Detect which cell encompasses the target text, then output its [x, y] center coordinate. 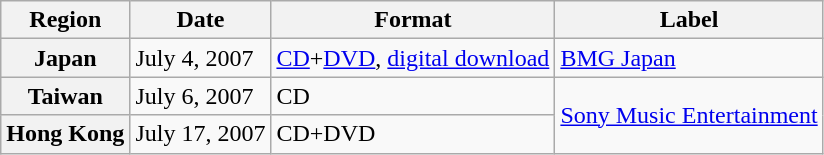
CD+DVD, digital download [413, 58]
Sony Music Entertainment [689, 115]
Taiwan [66, 96]
Region [66, 20]
July 4, 2007 [200, 58]
July 17, 2007 [200, 134]
July 6, 2007 [200, 96]
Format [413, 20]
Japan [66, 58]
BMG Japan [689, 58]
CD [413, 96]
Date [200, 20]
CD+DVD [413, 134]
Label [689, 20]
Hong Kong [66, 134]
